Return the (X, Y) coordinate for the center point of the cell that contains the specified text.  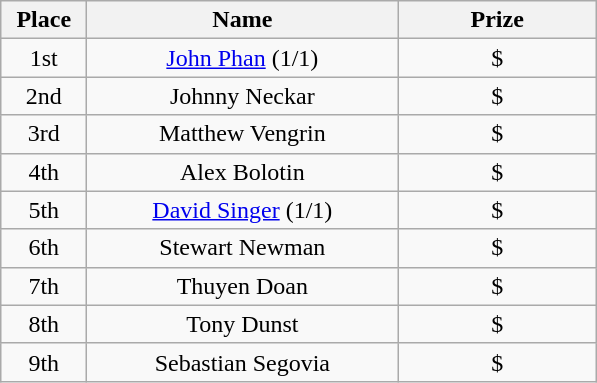
4th (44, 172)
John Phan (1/1) (242, 58)
Alex Bolotin (242, 172)
Sebastian Segovia (242, 362)
Name (242, 20)
Stewart Newman (242, 248)
Prize (498, 20)
9th (44, 362)
Matthew Vengrin (242, 134)
7th (44, 286)
2nd (44, 96)
8th (44, 324)
1st (44, 58)
5th (44, 210)
Thuyen Doan (242, 286)
Tony Dunst (242, 324)
3rd (44, 134)
6th (44, 248)
Place (44, 20)
David Singer (1/1) (242, 210)
Johnny Neckar (242, 96)
